Return the [X, Y] coordinate for the center point of the cell that contains the specified text.  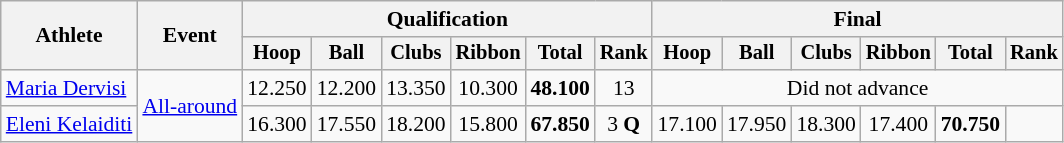
13.350 [416, 88]
18.300 [826, 124]
Athlete [70, 36]
3 Q [624, 124]
17.400 [898, 124]
18.200 [416, 124]
Maria Dervisi [70, 88]
Qualification [447, 19]
10.300 [488, 88]
15.800 [488, 124]
Final [857, 19]
All-around [190, 106]
12.200 [346, 88]
70.750 [970, 124]
Eleni Kelaiditi [70, 124]
12.250 [276, 88]
13 [624, 88]
17.100 [686, 124]
17.950 [756, 124]
Event [190, 36]
48.100 [560, 88]
67.850 [560, 124]
Did not advance [857, 88]
17.550 [346, 124]
16.300 [276, 124]
